Locate the cell with the specified text and output its (x, y) center coordinate. 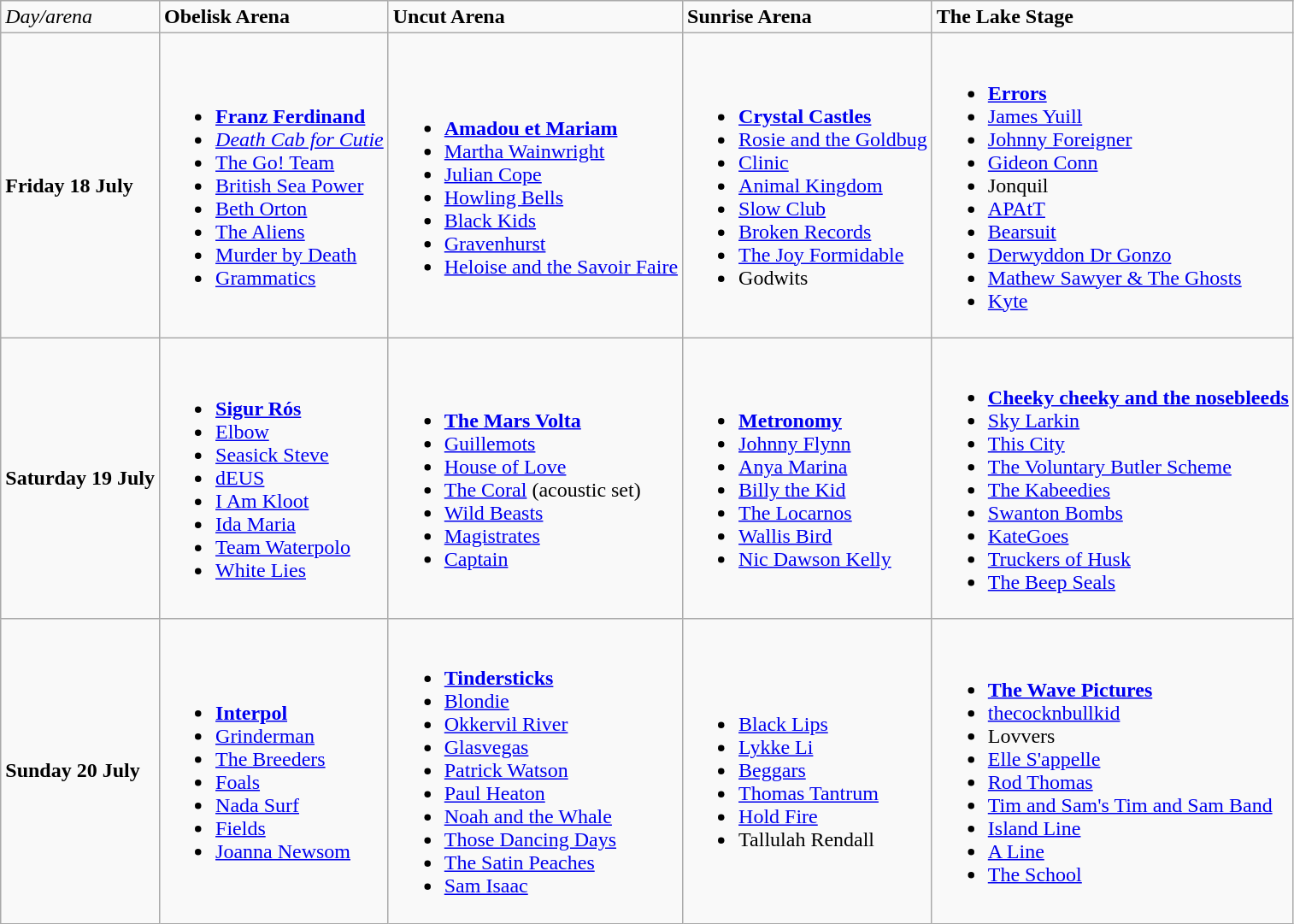
TindersticksBlondieOkkervil RiverGlasvegasPatrick WatsonPaul HeatonNoah and the WhaleThose Dancing DaysThe Satin PeachesSam Isaac (535, 771)
Black LipsLykke LiBeggarsThomas TantrumHold FireTallulah Rendall (808, 771)
Amadou et MariamMartha WainwrightJulian CopeHowling BellsBlack KidsGravenhurstHeloise and the Savoir Faire (535, 185)
Sigur RósElbowSeasick StevedEUSI Am KlootIda MariaTeam WaterpoloWhite Lies (274, 479)
InterpolGrindermanThe BreedersFoalsNada SurfFieldsJoanna Newsom (274, 771)
Saturday 19 July (80, 479)
The Mars VoltaGuillemotsHouse of LoveThe Coral (acoustic set)Wild BeastsMagistratesCaptain (535, 479)
Franz FerdinandDeath Cab for CutieThe Go! TeamBritish Sea PowerBeth OrtonThe AliensMurder by DeathGrammatics (274, 185)
Cheeky cheeky and the nosebleedsSky LarkinThis CityThe Voluntary Butler SchemeThe KabeediesSwanton BombsKateGoesTruckers of HuskThe Beep Seals (1113, 479)
Crystal CastlesRosie and the GoldbugClinicAnimal KingdomSlow ClubBroken RecordsThe Joy FormidableGodwits (808, 185)
ErrorsJames YuillJohnny ForeignerGideon ConnJonquilAPAtTBearsuitDerwyddon Dr GonzoMathew Sawyer & The GhostsKyte (1113, 185)
Sunrise Arena (808, 17)
Obelisk Arena (274, 17)
Day/arena (80, 17)
The Lake Stage (1113, 17)
Uncut Arena (535, 17)
Sunday 20 July (80, 771)
Friday 18 July (80, 185)
The Wave PicturesthecocknbullkidLovversElle S'appelleRod ThomasTim and Sam's Tim and Sam BandIsland LineA LineThe School (1113, 771)
MetronomyJohnny FlynnAnya MarinaBilly the KidThe LocarnosWallis BirdNic Dawson Kelly (808, 479)
